Search for the cell housing the specified text and yield its (x, y) center coordinate. 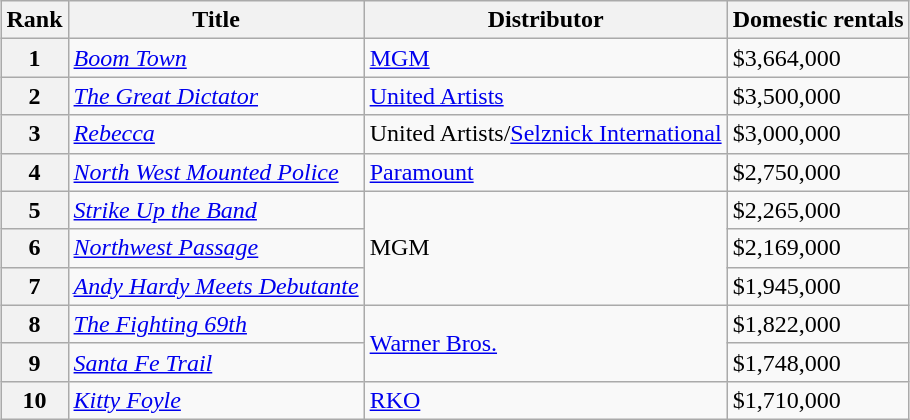
Strike Up the Band (216, 210)
Northwest Passage (216, 248)
The Fighting 69th (216, 324)
8 (34, 324)
$1,710,000 (818, 400)
Paramount (546, 172)
$2,265,000 (818, 210)
$1,945,000 (818, 286)
Domestic rentals (818, 20)
9 (34, 362)
10 (34, 400)
6 (34, 248)
Rebecca (216, 134)
The Great Dictator (216, 96)
Kitty Foyle (216, 400)
Rank (34, 20)
$2,169,000 (818, 248)
Warner Bros. (546, 343)
3 (34, 134)
$1,822,000 (818, 324)
Boom Town (216, 58)
Distributor (546, 20)
7 (34, 286)
1 (34, 58)
North West Mounted Police (216, 172)
5 (34, 210)
Santa Fe Trail (216, 362)
$3,500,000 (818, 96)
Andy Hardy Meets Debutante (216, 286)
$3,000,000 (818, 134)
RKO (546, 400)
$3,664,000 (818, 58)
United Artists (546, 96)
$1,748,000 (818, 362)
Title (216, 20)
4 (34, 172)
2 (34, 96)
United Artists/Selznick International (546, 134)
$2,750,000 (818, 172)
